Pinpoint the cell where the given text exists, returning its (x, y) midpoint coordinate. 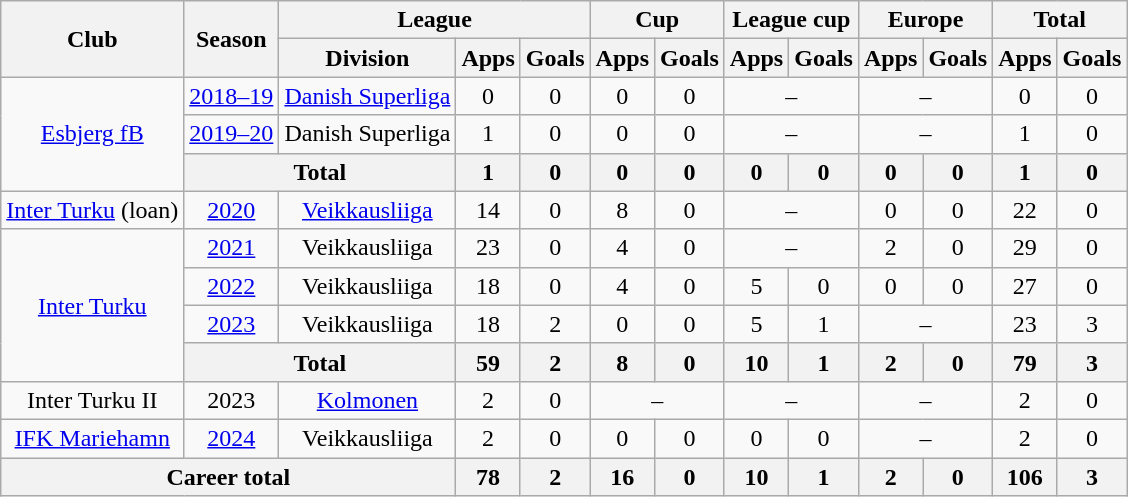
106 (1025, 477)
Cup (657, 20)
Season (232, 39)
79 (1025, 362)
27 (1025, 286)
2022 (232, 286)
League cup (791, 20)
Esbjerg fB (92, 134)
IFK Mariehamn (92, 438)
Division (368, 58)
2024 (232, 438)
2020 (232, 210)
2019–20 (232, 134)
Inter Turku (92, 305)
League (434, 20)
Kolmonen (368, 400)
78 (488, 477)
Europe (925, 20)
Inter Turku II (92, 400)
14 (488, 210)
59 (488, 362)
Club (92, 39)
2021 (232, 248)
16 (622, 477)
Inter Turku (loan) (92, 210)
29 (1025, 248)
2018–19 (232, 96)
Career total (228, 477)
22 (1025, 210)
